Scan for the cell matching the given text and deliver its [x, y] coordinate at center. 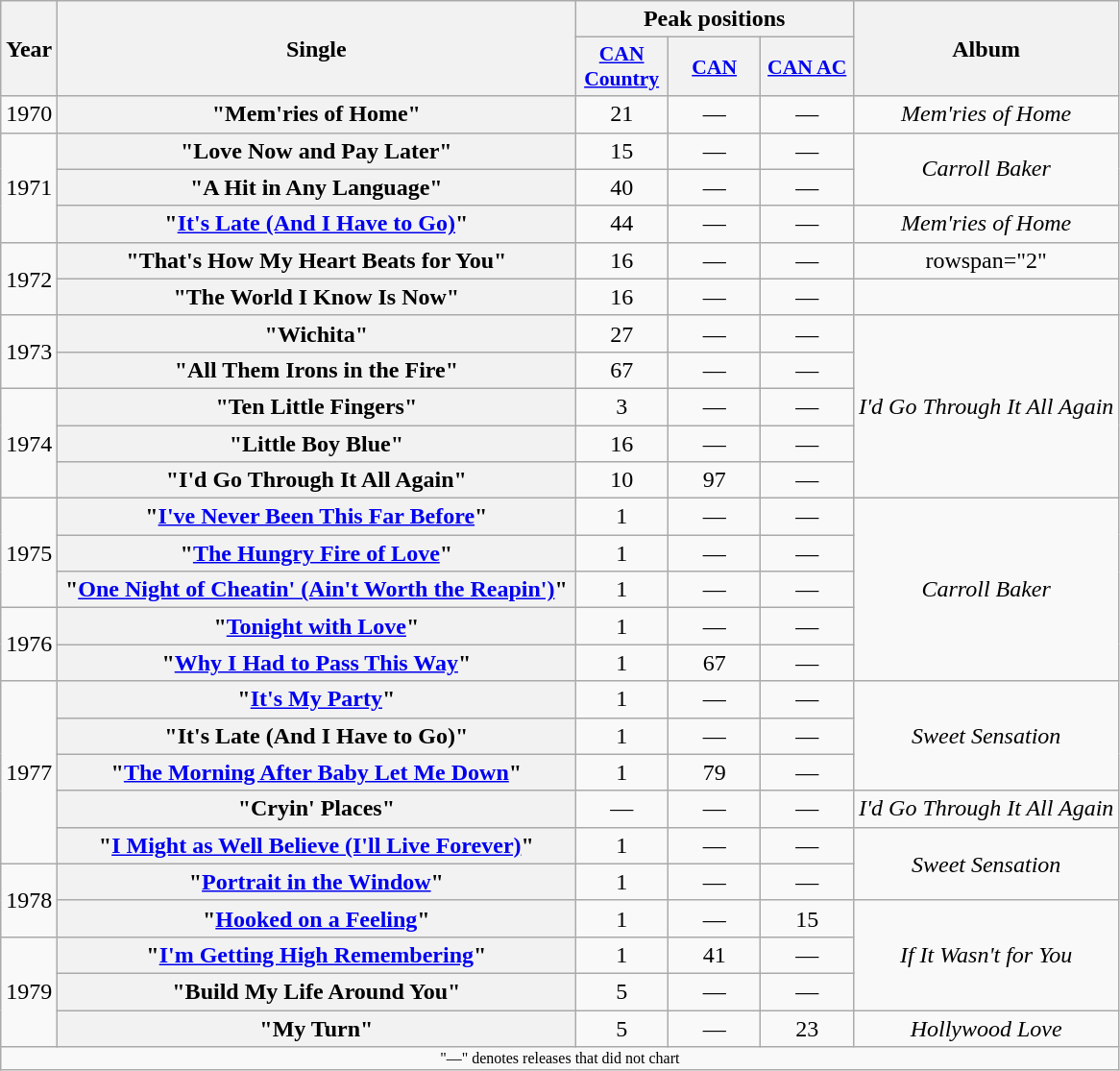
"All Them Irons in the Fire" [317, 370]
"Mem'ries of Home" [317, 114]
"Why I Had to Pass This Way" [317, 663]
"My Turn" [317, 1029]
41 [715, 955]
"It's My Party" [317, 699]
"—" denotes releases that did not chart [560, 1059]
CAN [715, 67]
"The Hungry Fire of Love" [317, 553]
40 [622, 187]
Hollywood Love [986, 1029]
CAN Country [622, 67]
rowspan="2" [986, 260]
"Cryin' Places" [317, 809]
44 [622, 224]
Peak positions [715, 19]
1974 [29, 443]
1977 [29, 772]
"The Morning After Baby Let Me Down" [317, 772]
21 [622, 114]
"I've Never Been This Far Before" [317, 517]
1978 [29, 900]
"That's How My Heart Beats for You" [317, 260]
10 [622, 480]
3 [622, 406]
1979 [29, 991]
"I Might as Well Believe (I'll Live Forever)" [317, 845]
"I'm Getting High Remembering" [317, 955]
79 [715, 772]
1973 [29, 352]
"Portrait in the Window" [317, 882]
1971 [29, 187]
"The World I Know Is Now" [317, 297]
"I'd Go Through It All Again" [317, 480]
"Love Now and Pay Later" [317, 151]
"One Night of Cheatin' (Ain't Worth the Reapin')" [317, 590]
"Little Boy Blue" [317, 443]
CAN AC [807, 67]
1970 [29, 114]
97 [715, 480]
"Hooked on a Feeling" [317, 918]
Single [317, 48]
1975 [29, 553]
27 [622, 333]
"Tonight with Love" [317, 626]
"Build My Life Around You" [317, 991]
1976 [29, 645]
Album [986, 48]
1972 [29, 279]
"Ten Little Fingers" [317, 406]
"Wichita" [317, 333]
If It Wasn't for You [986, 955]
23 [807, 1029]
"A Hit in Any Language" [317, 187]
Year [29, 48]
